Find where the given text appears and provide that cell's center as [X, Y] coordinate. 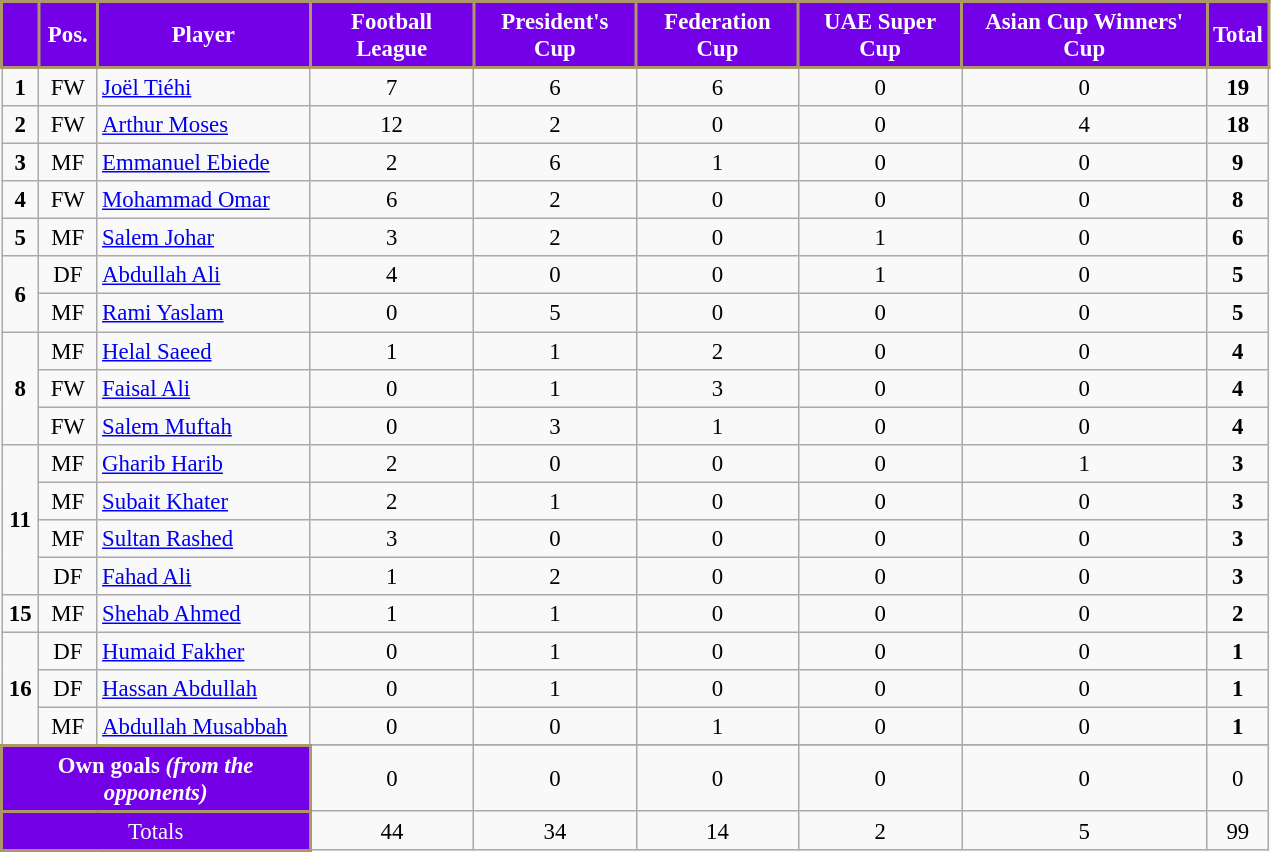
Hassan Abdullah [204, 689]
Humaid Fakher [204, 651]
11 [20, 519]
Gharib Harib [204, 463]
Player [204, 35]
Emmanuel Ebiede [204, 163]
19 [1238, 87]
Own goals (from the opponents) [156, 778]
16 [20, 688]
Abdullah Musabbah [204, 727]
Salem Muftah [204, 426]
99 [1238, 830]
7 [392, 87]
14 [717, 830]
Rami Yaslam [204, 313]
Football League [392, 35]
Sultan Rashed [204, 539]
Shehab Ahmed [204, 614]
Subait Khater [204, 501]
UAE Super Cup [880, 35]
44 [392, 830]
Faisal Ali [204, 388]
Total [1238, 35]
Joël Tiéhi [204, 87]
Pos. [68, 35]
Asian Cup Winners' Cup [1084, 35]
Mohammad Omar [204, 200]
34 [554, 830]
Arthur Moses [204, 125]
Federation Cup [717, 35]
Totals [156, 830]
Fahad Ali [204, 576]
18 [1238, 125]
12 [392, 125]
Helal Saeed [204, 351]
15 [20, 614]
Salem Johar [204, 238]
9 [1238, 163]
Abdullah Ali [204, 275]
President's Cup [554, 35]
